Scan for the cell matching the given text and deliver its [x, y] coordinate at center. 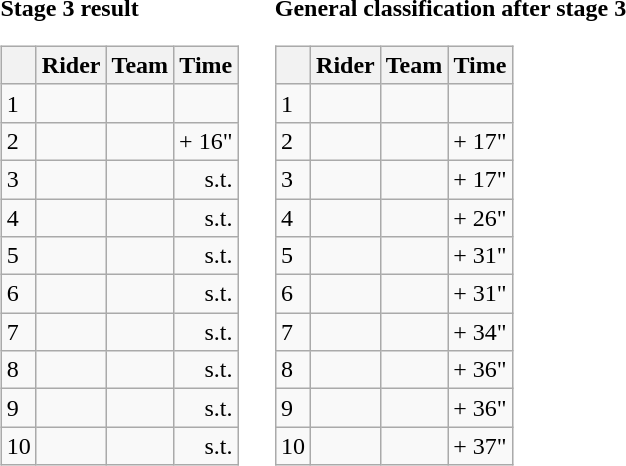
+ 37" [480, 446]
+ 34" [480, 332]
+ 26" [480, 217]
+ 16" [206, 141]
